Return the (X, Y) coordinate for the center point of the cell that contains the specified text.  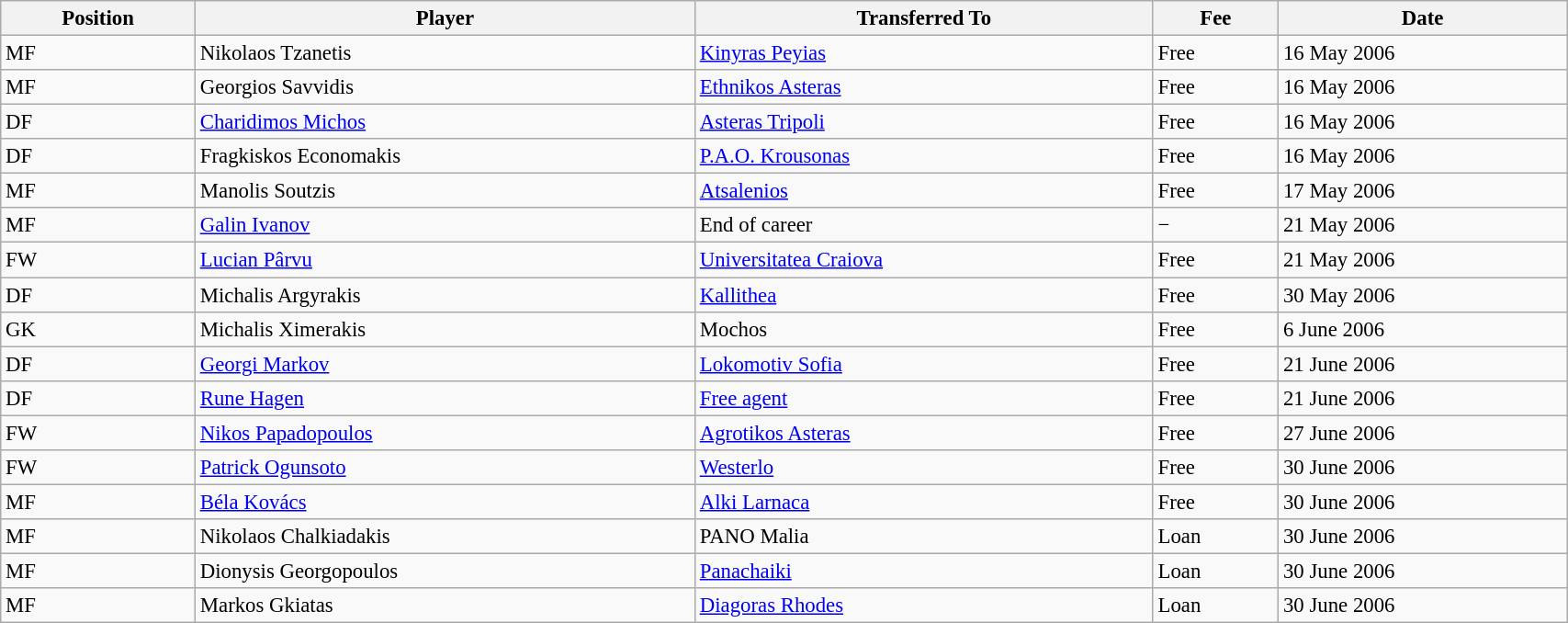
Georgios Savvidis (445, 87)
Dionysis Georgopoulos (445, 571)
Michalis Argyrakis (445, 295)
Westerlo (924, 468)
Fee (1215, 18)
Date (1423, 18)
Lucian Pârvu (445, 260)
Universitatea Craiova (924, 260)
GK (98, 329)
Béla Kovács (445, 502)
30 May 2006 (1423, 295)
Panachaiki (924, 571)
Galin Ivanov (445, 225)
Fragkiskos Economakis (445, 156)
Player (445, 18)
Nikolaos Chalkiadakis (445, 537)
Position (98, 18)
Ethnikos Asteras (924, 87)
Nikos Papadopoulos (445, 433)
Alki Larnaca (924, 502)
− (1215, 225)
Nikolaos Tzanetis (445, 53)
17 May 2006 (1423, 191)
Mochos (924, 329)
Kinyras Peyias (924, 53)
Agrotikos Asteras (924, 433)
End of career (924, 225)
Atsalenios (924, 191)
Diagoras Rhodes (924, 606)
Charidimos Michos (445, 122)
Free agent (924, 398)
6 June 2006 (1423, 329)
Georgi Markov (445, 364)
Manolis Soutzis (445, 191)
27 June 2006 (1423, 433)
Asteras Tripoli (924, 122)
P.A.O. Krousonas (924, 156)
Lokomotiv Sofia (924, 364)
Michalis Ximerakis (445, 329)
Patrick Ogunsoto (445, 468)
Rune Hagen (445, 398)
Markos Gkiatas (445, 606)
PANO Malia (924, 537)
Kallithea (924, 295)
Transferred To (924, 18)
